Determine the [x, y] coordinate at the center of the cell enclosing the given text.  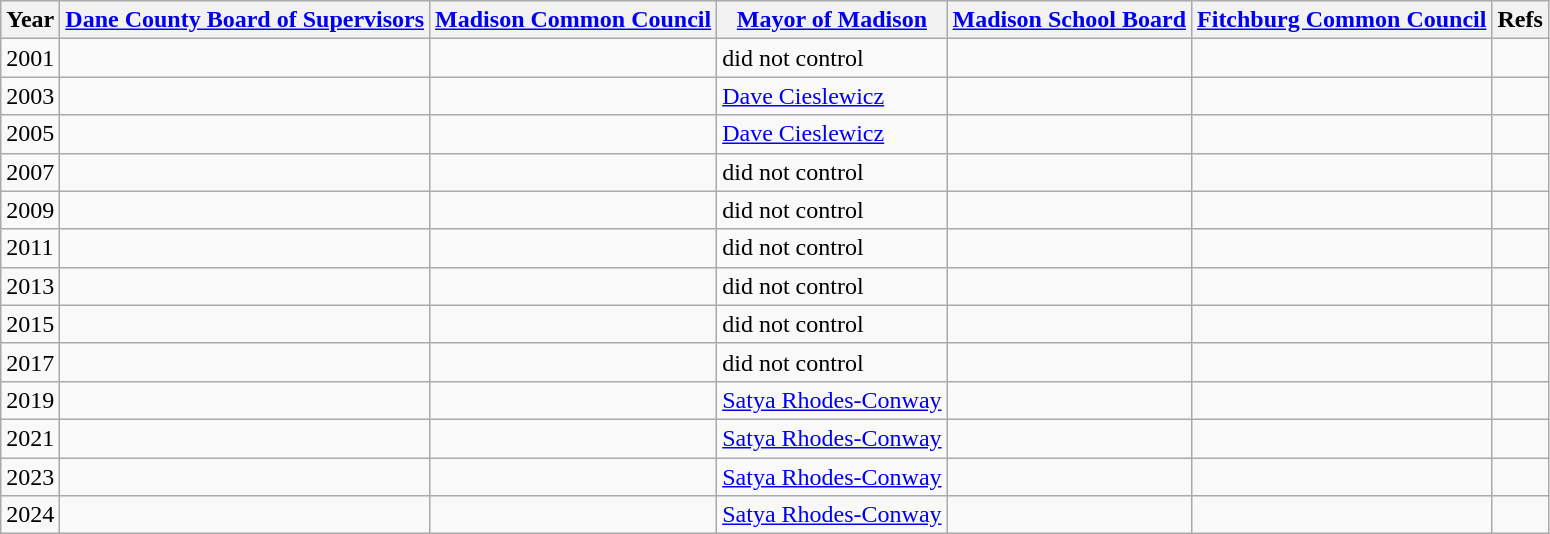
2024 [30, 515]
2023 [30, 477]
2019 [30, 400]
2003 [30, 96]
Year [30, 20]
Madison Common Council [574, 20]
2017 [30, 362]
Fitchburg Common Council [1342, 20]
Mayor of Madison [832, 20]
2009 [30, 210]
Refs [1520, 20]
2001 [30, 58]
2005 [30, 134]
2013 [30, 286]
2011 [30, 248]
Dane County Board of Supervisors [245, 20]
2007 [30, 172]
2015 [30, 324]
Madison School Board [1069, 20]
2021 [30, 438]
